Output the (x, y) coordinate of the center of the cell containing the given text.  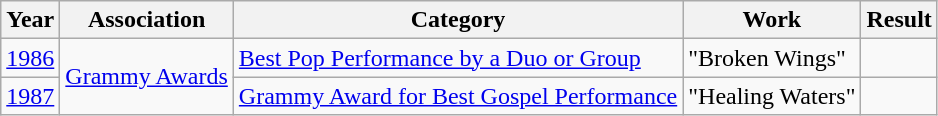
Best Pop Performance by a Duo or Group (458, 58)
Grammy Award for Best Gospel Performance (458, 96)
Result (899, 20)
1987 (30, 96)
Work (772, 20)
Grammy Awards (147, 77)
"Healing Waters" (772, 96)
Year (30, 20)
1986 (30, 58)
Category (458, 20)
Association (147, 20)
"Broken Wings" (772, 58)
